Locate the cell with the specified text and output its (x, y) center coordinate. 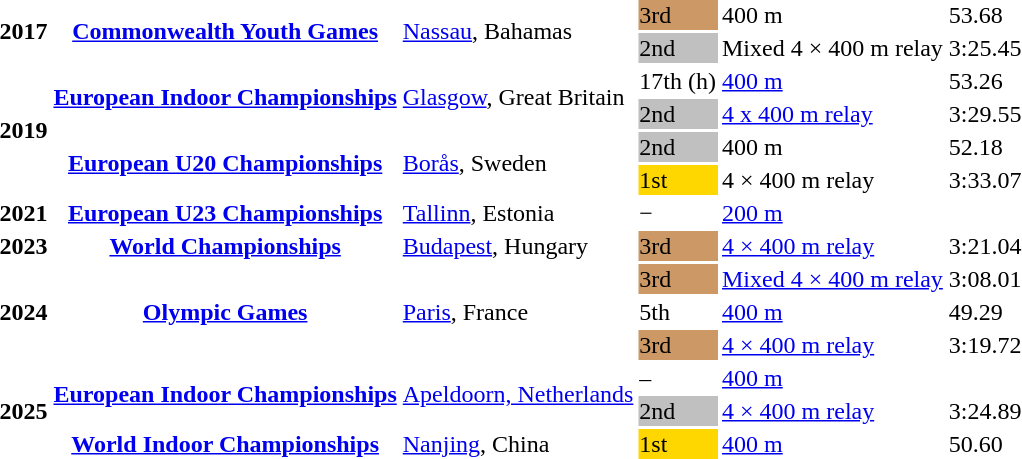
Borås, Sweden (518, 164)
Nanjing, China (518, 444)
– (678, 378)
5th (678, 312)
Apeldoorn, Netherlands (518, 394)
Glasgow, Great Britain (518, 98)
Paris, France (518, 312)
Olympic Games (225, 312)
17th (h) (678, 81)
Nassau, Bahamas (518, 32)
European U23 Championships (225, 213)
Tallinn, Estonia (518, 213)
− (678, 213)
4 x 400 m relay (833, 114)
European U20 Championships (225, 164)
World Indoor Championships (225, 444)
World Championships (225, 246)
200 m (833, 213)
Budapest, Hungary (518, 246)
Commonwealth Youth Games (225, 32)
